Pinpoint the cell where the given text exists, returning its (x, y) midpoint coordinate. 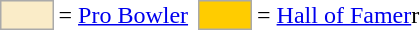
= Pro Bowler (124, 15)
